Capture the cell that displays the provided text and extract its (X, Y) central coordinate. 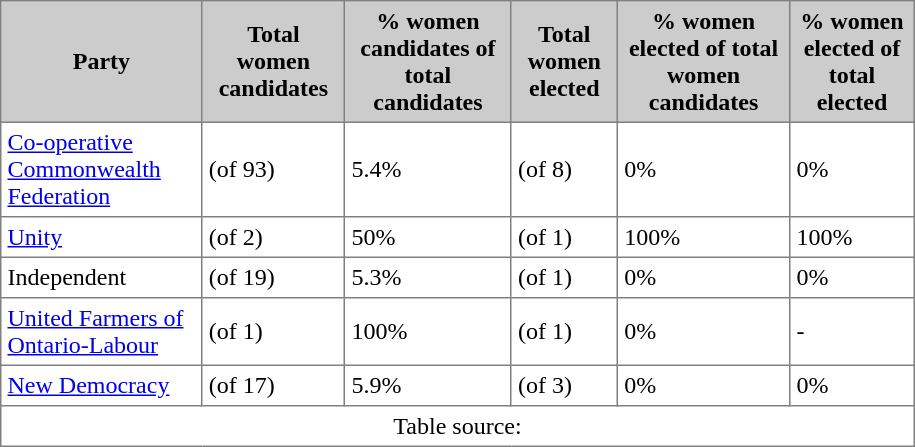
5.4% (428, 169)
(of 2) (274, 237)
(of 93) (274, 169)
% women candidates of total candidates (428, 62)
50% (428, 237)
(of 19) (274, 277)
(of 17) (274, 385)
Independent (102, 277)
Total women elected (564, 62)
Table source: (458, 426)
New Democracy (102, 385)
% women elected of total elected (852, 62)
(of 8) (564, 169)
Unity (102, 237)
(of 3) (564, 385)
Party (102, 62)
- (852, 332)
5.9% (428, 385)
Total women candidates (274, 62)
5.3% (428, 277)
Co-operative Commonwealth Federation (102, 169)
% women elected of total women candidates (703, 62)
United Farmers of Ontario-Labour (102, 332)
